From the cell containing the given text, extract its center point as (X, Y) coordinate. 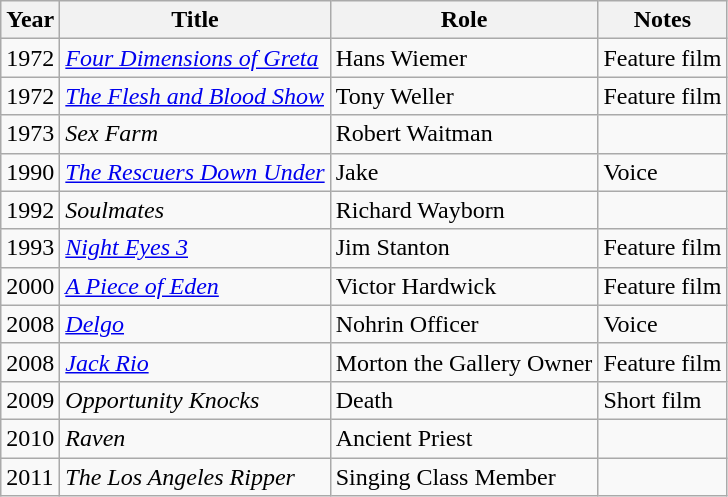
Night Eyes 3 (195, 248)
Year (30, 20)
Delgo (195, 324)
The Rescuers Down Under (195, 172)
Four Dimensions of Greta (195, 58)
Hans Wiemer (464, 58)
A Piece of Eden (195, 286)
Raven (195, 438)
The Los Angeles Ripper (195, 477)
Opportunity Knocks (195, 400)
Singing Class Member (464, 477)
Notes (662, 20)
Morton the Gallery Owner (464, 362)
Tony Weller (464, 96)
Ancient Priest (464, 438)
Richard Wayborn (464, 210)
Short film (662, 400)
2009 (30, 400)
Nohrin Officer (464, 324)
Role (464, 20)
Robert Waitman (464, 134)
Death (464, 400)
Soulmates (195, 210)
Sex Farm (195, 134)
1990 (30, 172)
Title (195, 20)
1993 (30, 248)
2000 (30, 286)
1992 (30, 210)
Victor Hardwick (464, 286)
2011 (30, 477)
The Flesh and Blood Show (195, 96)
2010 (30, 438)
Jim Stanton (464, 248)
1973 (30, 134)
Jack Rio (195, 362)
Jake (464, 172)
